Determine the [X, Y] coordinate at the center of the cell enclosing the given text.  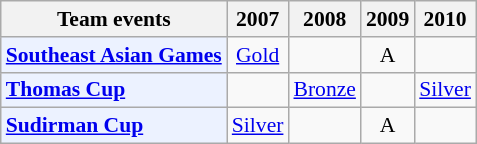
2010 [445, 19]
Southeast Asian Games [114, 55]
Sudirman Cup [114, 126]
Team events [114, 19]
Gold [258, 55]
Bronze [324, 90]
Thomas Cup [114, 90]
2009 [388, 19]
2007 [258, 19]
2008 [324, 19]
